Search for the cell housing the specified text and yield its (X, Y) center coordinate. 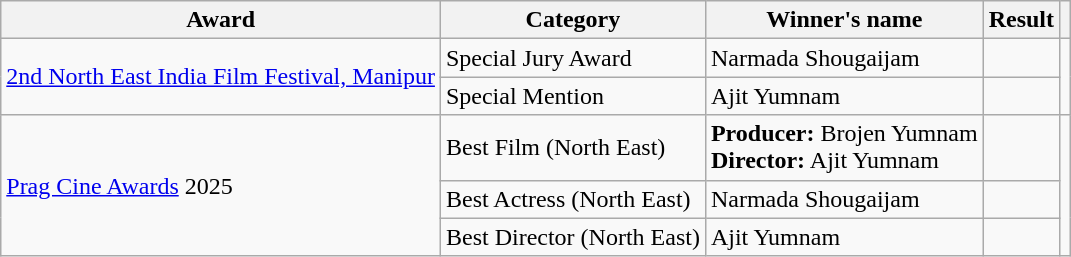
Award (221, 20)
Best Film (North East) (572, 148)
Best Actress (North East) (572, 199)
2nd North East India Film Festival, Manipur (221, 77)
Producer: Brojen YumnamDirector: Ajit Yumnam (844, 148)
Prag Cine Awards 2025 (221, 186)
Special Jury Award (572, 58)
Special Mention (572, 96)
Winner's name (844, 20)
Category (572, 20)
Best Director (North East) (572, 237)
Result (1021, 20)
